Capture the cell that displays the provided text and extract its (x, y) central coordinate. 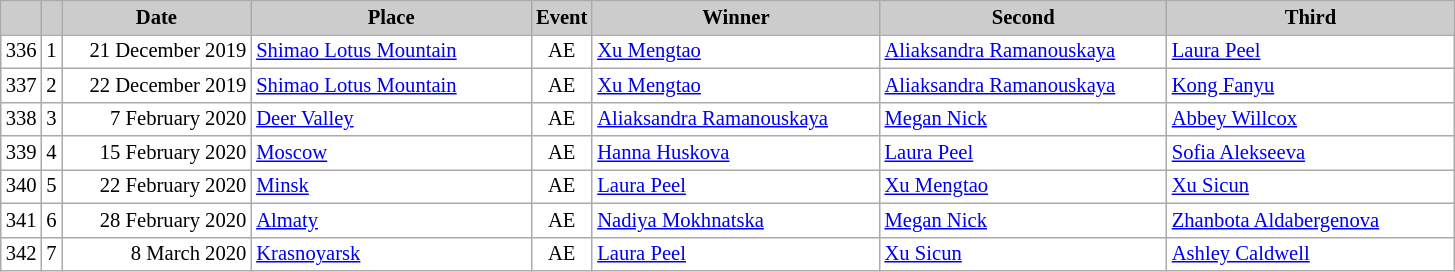
341 (22, 220)
336 (22, 51)
7 (51, 254)
Event (562, 17)
Deer Valley (391, 119)
Date (157, 17)
Third (1310, 17)
21 December 2019 (157, 51)
Zhanbota Aldabergenova (1310, 220)
337 (22, 85)
340 (22, 186)
Abbey Willcox (1310, 119)
15 February 2020 (157, 153)
4 (51, 153)
Nadiya Mokhnatska (736, 220)
Second (1024, 17)
Krasnoyarsk (391, 254)
Moscow (391, 153)
Sofia Alekseeva (1310, 153)
1 (51, 51)
22 December 2019 (157, 85)
Place (391, 17)
22 February 2020 (157, 186)
Winner (736, 17)
Ashley Caldwell (1310, 254)
2 (51, 85)
342 (22, 254)
6 (51, 220)
5 (51, 186)
28 February 2020 (157, 220)
338 (22, 119)
Hanna Huskova (736, 153)
339 (22, 153)
8 March 2020 (157, 254)
7 February 2020 (157, 119)
3 (51, 119)
Minsk (391, 186)
Almaty (391, 220)
Kong Fanyu (1310, 85)
